Return the (X, Y) coordinate for the center point of the cell that contains the specified text.  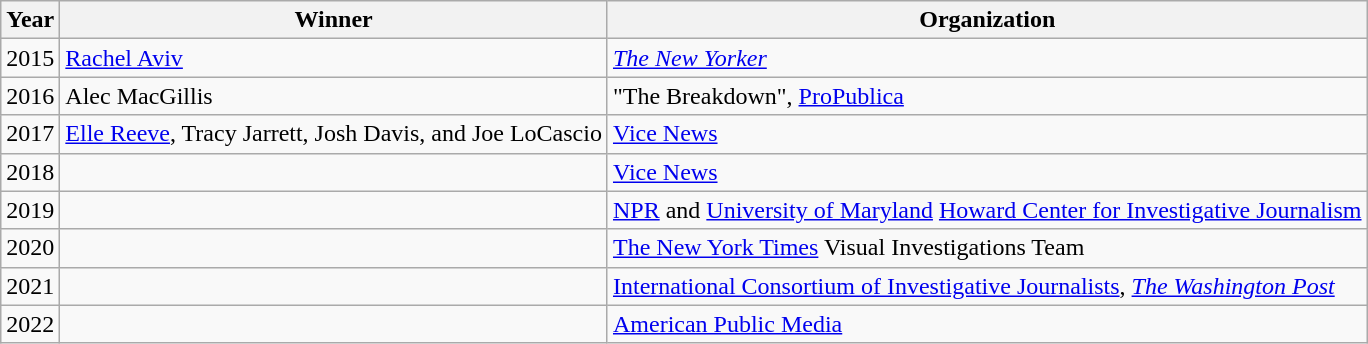
International Consortium of Investigative Journalists, The Washington Post (987, 286)
NPR and University of Maryland Howard Center for Investigative Journalism (987, 210)
2021 (30, 286)
The New Yorker (987, 58)
Year (30, 20)
American Public Media (987, 324)
Alec MacGillis (334, 96)
"The Breakdown", ProPublica (987, 96)
2015 (30, 58)
2022 (30, 324)
2018 (30, 172)
Winner (334, 20)
Organization (987, 20)
2019 (30, 210)
2020 (30, 248)
Rachel Aviv (334, 58)
2016 (30, 96)
Elle Reeve, Tracy Jarrett, Josh Davis, and Joe LoCascio (334, 134)
2017 (30, 134)
The New York Times Visual Investigations Team (987, 248)
